For the text-containing cell, return its midpoint in (x, y) coordinate format. 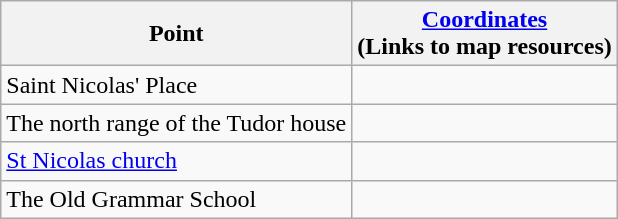
Point (176, 34)
The north range of the Tudor house (176, 123)
St Nicolas church (176, 161)
The Old Grammar School (176, 199)
Saint Nicolas' Place (176, 85)
Coordinates(Links to map resources) (485, 34)
